Capture the cell that displays the provided text and extract its (x, y) central coordinate. 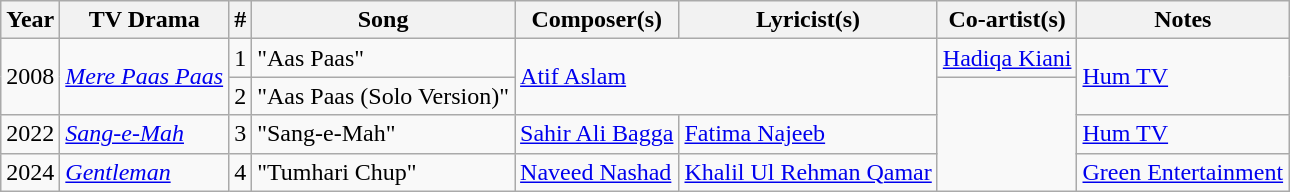
Fatima Najeeb (808, 134)
3 (240, 134)
Green Entertainment (1183, 172)
4 (240, 172)
1 (240, 58)
Co-artist(s) (1007, 20)
Gentleman (144, 172)
2024 (30, 172)
# (240, 20)
TV Drama (144, 20)
Hadiqa Kiani (1007, 58)
"Sang-e-Mah" (384, 134)
Notes (1183, 20)
Sang-e-Mah (144, 134)
Mere Paas Paas (144, 77)
Atif Aslam (726, 77)
2 (240, 96)
"Aas Paas" (384, 58)
Composer(s) (597, 20)
2022 (30, 134)
2008 (30, 77)
Lyricist(s) (808, 20)
Song (384, 20)
Sahir Ali Bagga (597, 134)
"Aas Paas (Solo Version)" (384, 96)
Year (30, 20)
Khalil Ul Rehman Qamar (808, 172)
"Tumhari Chup" (384, 172)
Naveed Nashad (597, 172)
